Scan for the cell matching the given text and deliver its (X, Y) coordinate at center. 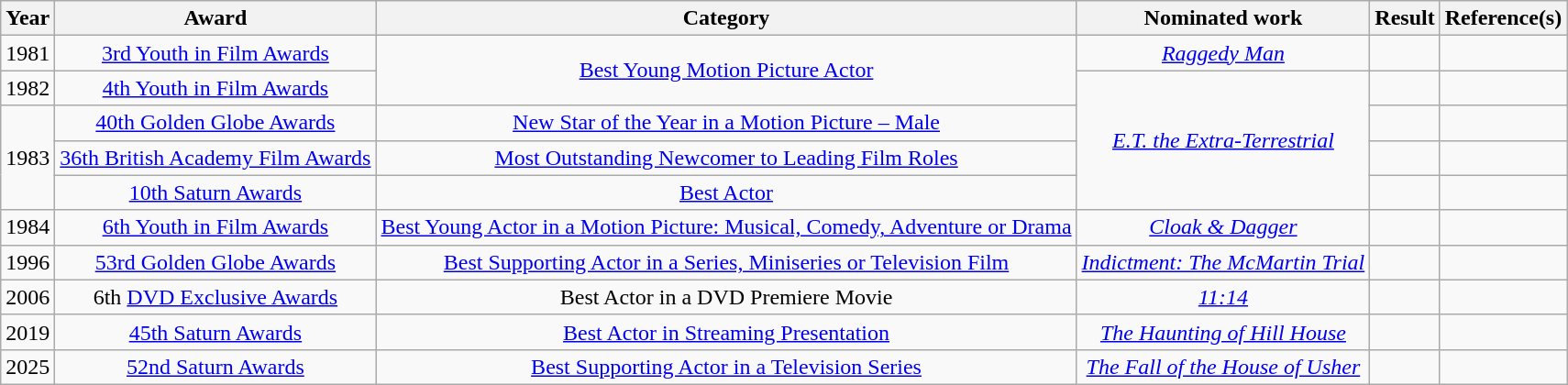
40th Golden Globe Awards (215, 123)
2006 (28, 297)
Result (1405, 18)
Best Actor in Streaming Presentation (726, 332)
52nd Saturn Awards (215, 367)
The Fall of the House of Usher (1223, 367)
Year (28, 18)
Award (215, 18)
6th DVD Exclusive Awards (215, 297)
1984 (28, 227)
Reference(s) (1504, 18)
36th British Academy Film Awards (215, 158)
1981 (28, 53)
Most Outstanding Newcomer to Leading Film Roles (726, 158)
Best Supporting Actor in a Television Series (726, 367)
4th Youth in Film Awards (215, 88)
E.T. the Extra-Terrestrial (1223, 140)
11:14 (1223, 297)
Best Young Motion Picture Actor (726, 71)
6th Youth in Film Awards (215, 227)
1983 (28, 158)
2019 (28, 332)
Nominated work (1223, 18)
45th Saturn Awards (215, 332)
1982 (28, 88)
53rd Golden Globe Awards (215, 262)
Cloak & Dagger (1223, 227)
10th Saturn Awards (215, 192)
2025 (28, 367)
Best Supporting Actor in a Series, Miniseries or Television Film (726, 262)
3rd Youth in Film Awards (215, 53)
New Star of the Year in a Motion Picture – Male (726, 123)
Indictment: The McMartin Trial (1223, 262)
1996 (28, 262)
The Haunting of Hill House (1223, 332)
Raggedy Man (1223, 53)
Best Young Actor in a Motion Picture: Musical, Comedy, Adventure or Drama (726, 227)
Category (726, 18)
Best Actor in a DVD Premiere Movie (726, 297)
Best Actor (726, 192)
